Identify which cell holds the provided text, then report its (x, y) central coordinate. 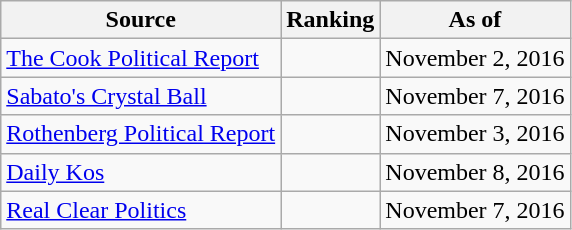
November 2, 2016 (475, 58)
Source (141, 20)
The Cook Political Report (141, 58)
Daily Kos (141, 172)
Sabato's Crystal Ball (141, 96)
November 8, 2016 (475, 172)
Real Clear Politics (141, 210)
November 3, 2016 (475, 134)
As of (475, 20)
Rothenberg Political Report (141, 134)
Ranking (330, 20)
